Return the [X, Y] coordinate for the center point of the cell that contains the specified text.  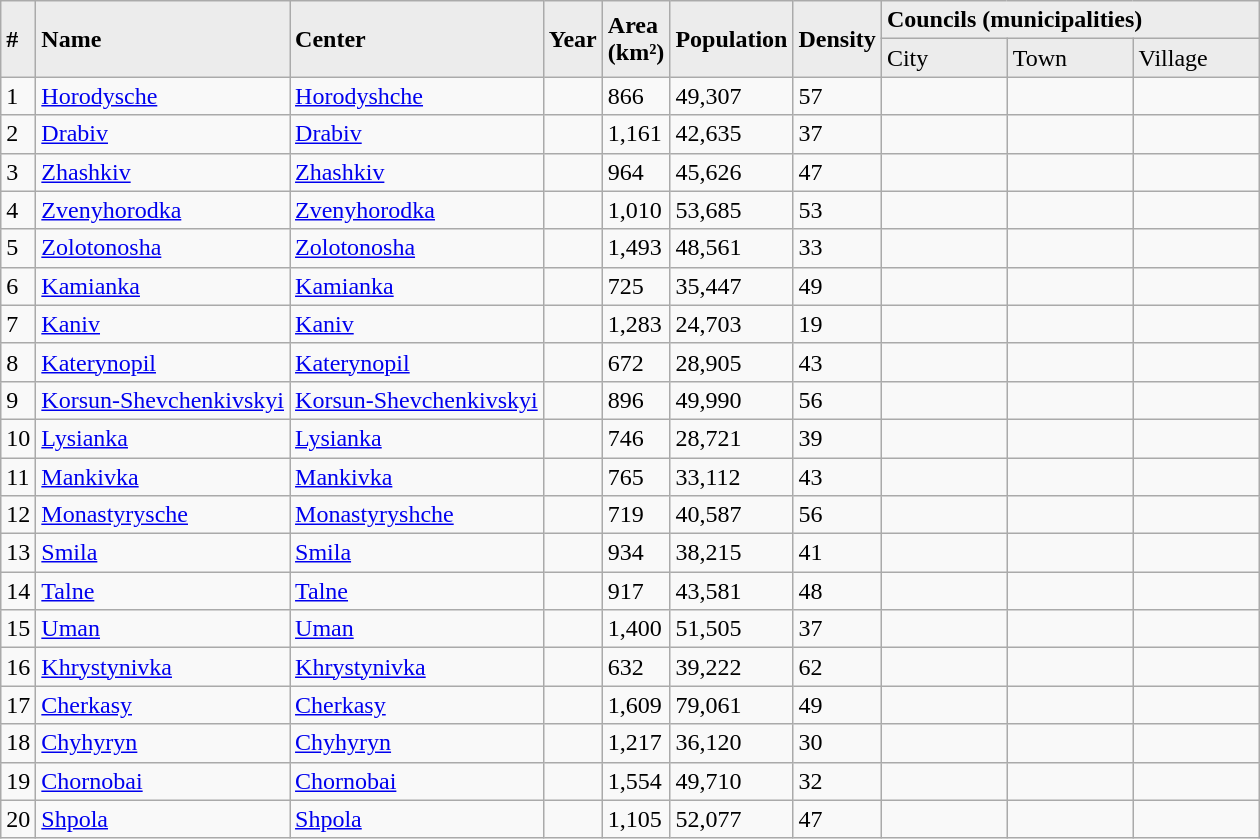
53,685 [732, 210]
33,112 [732, 477]
2 [18, 134]
632 [636, 667]
51,505 [732, 629]
1,400 [636, 629]
39,222 [732, 667]
896 [636, 400]
39 [837, 438]
49,307 [732, 96]
Population [732, 39]
49,710 [732, 781]
Monastyryshche [417, 515]
City [944, 58]
917 [636, 591]
38,215 [732, 553]
17 [18, 705]
8 [18, 362]
18 [18, 743]
28,905 [732, 362]
33 [837, 248]
Area(km²) [636, 39]
Councils (municipalities) [1070, 20]
7 [18, 324]
10 [18, 438]
1,161 [636, 134]
15 [18, 629]
Monastyrysche [163, 515]
Horodysche [163, 96]
1,493 [636, 248]
43,581 [732, 591]
725 [636, 286]
1,105 [636, 819]
16 [18, 667]
36,120 [732, 743]
719 [636, 515]
964 [636, 172]
57 [837, 96]
53 [837, 210]
765 [636, 477]
35,447 [732, 286]
934 [636, 553]
Village [1196, 58]
Year [572, 39]
1,010 [636, 210]
Horodyshche [417, 96]
48 [837, 591]
1 [18, 96]
28,721 [732, 438]
Town [1070, 58]
49,990 [732, 400]
32 [837, 781]
866 [636, 96]
6 [18, 286]
1,283 [636, 324]
5 [18, 248]
40,587 [732, 515]
# [18, 39]
746 [636, 438]
42,635 [732, 134]
672 [636, 362]
1,217 [636, 743]
30 [837, 743]
Center [417, 39]
48,561 [732, 248]
20 [18, 819]
4 [18, 210]
13 [18, 553]
24,703 [732, 324]
11 [18, 477]
1,609 [636, 705]
3 [18, 172]
1,554 [636, 781]
Density [837, 39]
12 [18, 515]
9 [18, 400]
41 [837, 553]
45,626 [732, 172]
79,061 [732, 705]
62 [837, 667]
14 [18, 591]
Name [163, 39]
52,077 [732, 819]
